Search for the cell housing the specified text and yield its (X, Y) center coordinate. 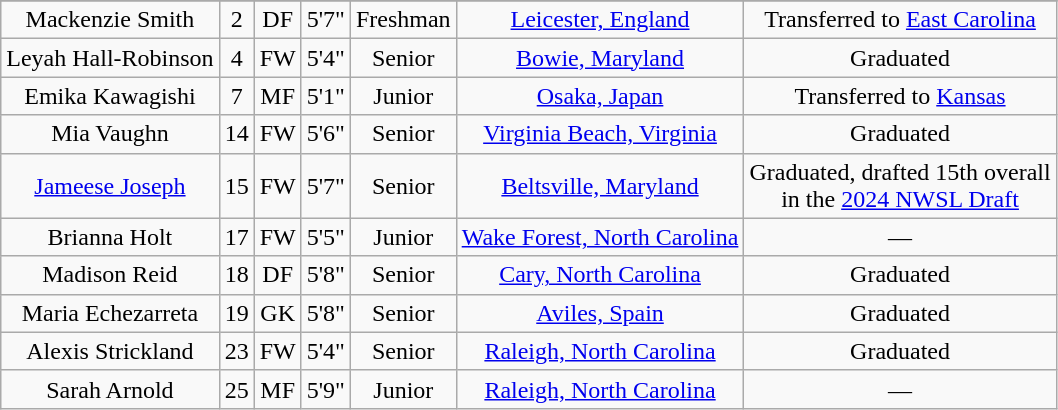
Graduated, drafted 15th overallin the 2024 NWSL Draft (900, 186)
Transferred to Kansas (900, 96)
14 (236, 134)
5'1" (326, 96)
5'5" (326, 237)
Leicester, England (600, 20)
Madison Reid (110, 275)
Jameese Joseph (110, 186)
Alexis Strickland (110, 351)
Mia Vaughn (110, 134)
Maria Echezarreta (110, 313)
Osaka, Japan (600, 96)
Leyah Hall-Robinson (110, 58)
Transferred to East Carolina (900, 20)
2 (236, 20)
5'9" (326, 389)
Wake Forest, North Carolina (600, 237)
5'6" (326, 134)
Bowie, Maryland (600, 58)
4 (236, 58)
25 (236, 389)
Sarah Arnold (110, 389)
GK (278, 313)
Cary, North Carolina (600, 275)
Beltsville, Maryland (600, 186)
15 (236, 186)
Emika Kawagishi (110, 96)
17 (236, 237)
Brianna Holt (110, 237)
19 (236, 313)
Freshman (403, 20)
18 (236, 275)
Virginia Beach, Virginia (600, 134)
23 (236, 351)
Mackenzie Smith (110, 20)
Aviles, Spain (600, 313)
7 (236, 96)
